Locate the cell with the specified text and output its [X, Y] center coordinate. 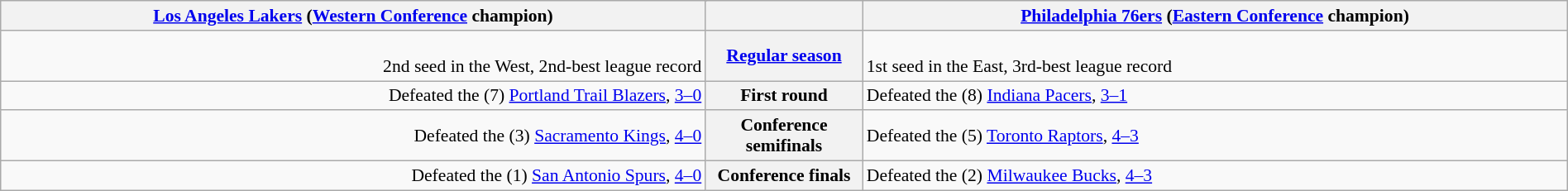
Defeated the (7) Portland Trail Blazers, 3–0 [354, 96]
2nd seed in the West, 2nd-best league record [354, 56]
Defeated the (8) Indiana Pacers, 3–1 [1216, 96]
Conference finals [784, 176]
Defeated the (5) Toronto Raptors, 4–3 [1216, 136]
First round [784, 96]
Los Angeles Lakers (Western Conference champion) [354, 16]
Conference semifinals [784, 136]
Defeated the (1) San Antonio Spurs, 4–0 [354, 176]
Philadelphia 76ers (Eastern Conference champion) [1216, 16]
Defeated the (3) Sacramento Kings, 4–0 [354, 136]
Regular season [784, 56]
Defeated the (2) Milwaukee Bucks, 4–3 [1216, 176]
1st seed in the East, 3rd-best league record [1216, 56]
